Search for the cell housing the specified text and yield its [X, Y] center coordinate. 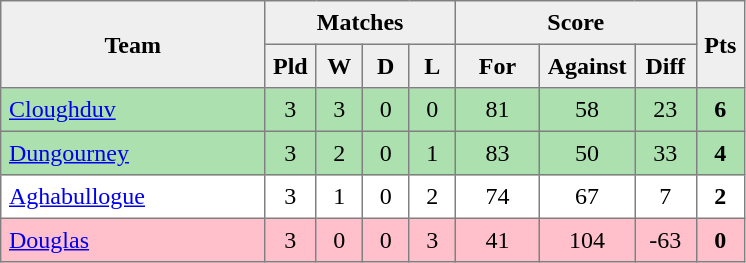
7 [666, 197]
D [385, 66]
50 [586, 153]
Pld [290, 66]
W [339, 66]
For [497, 66]
Score [576, 23]
58 [586, 110]
Dungourney [133, 153]
Cloughduv [133, 110]
6 [720, 110]
104 [586, 240]
Pts [720, 44]
Diff [666, 66]
Team [133, 44]
67 [586, 197]
83 [497, 153]
81 [497, 110]
33 [666, 153]
Aghabullogue [133, 197]
-63 [666, 240]
41 [497, 240]
Matches [360, 23]
Douglas [133, 240]
L [432, 66]
74 [497, 197]
23 [666, 110]
4 [720, 153]
Against [586, 66]
